Return the [X, Y] coordinate for the center point of the cell that contains the specified text.  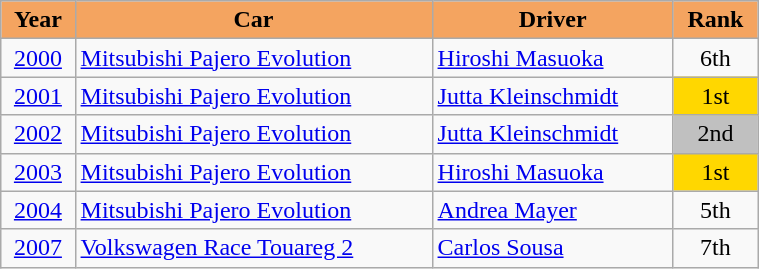
Driver [552, 20]
6th [715, 58]
2001 [38, 96]
Car [254, 20]
2004 [38, 210]
2002 [38, 134]
7th [715, 248]
Carlos Sousa [552, 248]
Year [38, 20]
Volkswagen Race Touareg 2 [254, 248]
2007 [38, 248]
Rank [715, 20]
Andrea Mayer [552, 210]
2000 [38, 58]
5th [715, 210]
2003 [38, 172]
2nd [715, 134]
